Capture the cell that displays the provided text and extract its [X, Y] central coordinate. 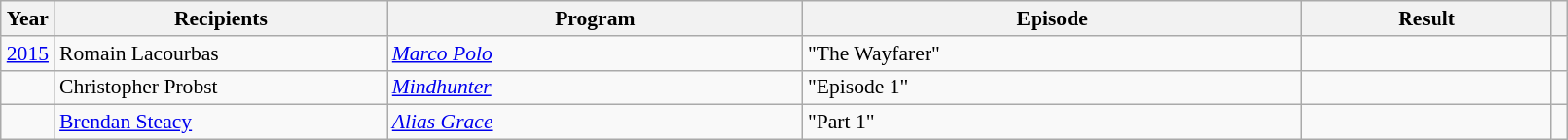
Program [596, 18]
"Part 1" [1053, 122]
Episode [1053, 18]
"Episode 1" [1053, 87]
Brendan Steacy [221, 122]
Mindhunter [596, 87]
Recipients [221, 18]
Romain Lacourbas [221, 53]
Year [27, 18]
"The Wayfarer" [1053, 53]
2015 [27, 53]
Christopher Probst [221, 87]
Alias Grace [596, 122]
Result [1426, 18]
Marco Polo [596, 53]
